For the text-containing cell, return its midpoint in (x, y) coordinate format. 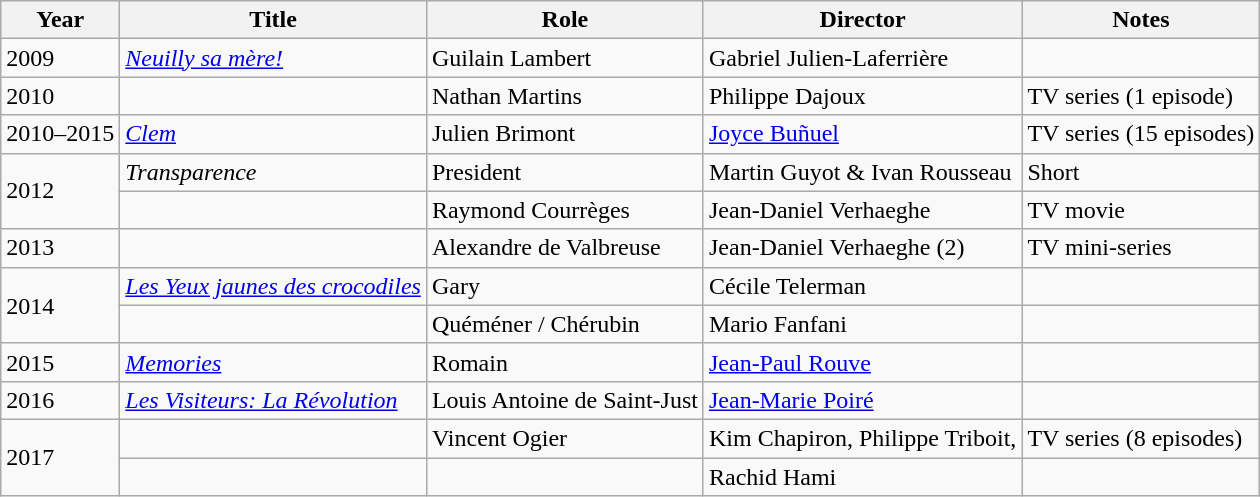
President (564, 172)
2010 (60, 96)
Jean-Daniel Verhaeghe (2) (862, 248)
Rachid Hami (862, 477)
Philippe Dajoux (862, 96)
Julien Brimont (564, 134)
Guilain Lambert (564, 58)
Clem (274, 134)
Joyce Buñuel (862, 134)
Memories (274, 362)
TV series (1 episode) (1141, 96)
Director (862, 20)
Les Yeux jaunes des crocodiles (274, 286)
Louis Antoine de Saint-Just (564, 400)
2016 (60, 400)
Mario Fanfani (862, 324)
Short (1141, 172)
Title (274, 20)
Quéméner / Chérubin (564, 324)
Vincent Ogier (564, 438)
Romain (564, 362)
2015 (60, 362)
Notes (1141, 20)
Cécile Telerman (862, 286)
2010–2015 (60, 134)
TV mini-series (1141, 248)
Raymond Courrèges (564, 210)
2017 (60, 457)
2013 (60, 248)
Kim Chapiron, Philippe Triboit, (862, 438)
TV movie (1141, 210)
Nathan Martins (564, 96)
Year (60, 20)
Jean-Paul Rouve (862, 362)
2014 (60, 305)
Jean-Marie Poiré (862, 400)
2009 (60, 58)
Transparence (274, 172)
TV series (8 episodes) (1141, 438)
Neuilly sa mère! (274, 58)
Gary (564, 286)
Les Visiteurs: La Révolution (274, 400)
Role (564, 20)
Martin Guyot & Ivan Rousseau (862, 172)
2012 (60, 191)
Jean-Daniel Verhaeghe (862, 210)
Alexandre de Valbreuse (564, 248)
Gabriel Julien-Laferrière (862, 58)
TV series (15 episodes) (1141, 134)
